Identify which cell holds the provided text, then report its [X, Y] central coordinate. 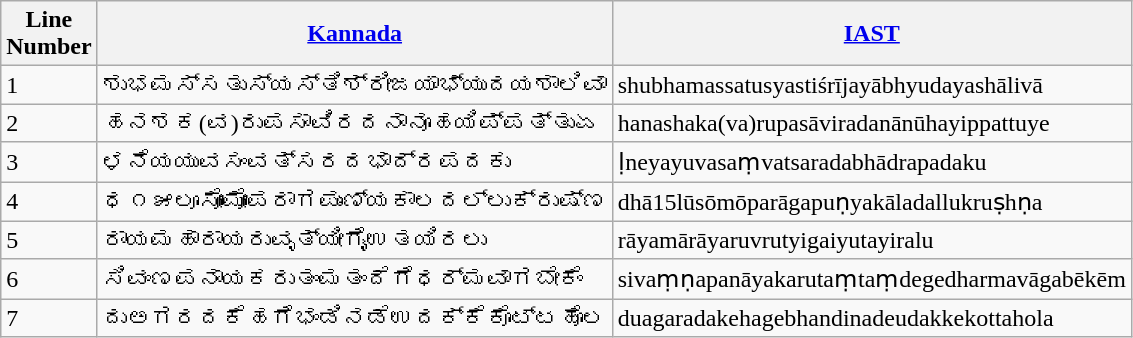
1 [49, 85]
6 [49, 279]
dhā15lūsōmōparāgapuṇyakāladallukruṣhṇa [872, 202]
IAST [872, 34]
7 [49, 318]
ದುಅಗರದಕೆಹಗೆಭಂಡಿನಡೆಉದಕ್ಕೆಕೊಟ್ಟಹೊಲ [354, 318]
rāyamārāyaruvrutyigaiyutayiralu [872, 240]
hanashaka(va)rupasāviradanānūhayippattuye [872, 123]
ಹನಶಕ(ವ)ರುಪಸಾವಿರದನಾನೂಹಯಿಪ್ಪತ್ತುಏ [354, 123]
5 [49, 240]
LineNumber [49, 34]
4 [49, 202]
ಧ೧೫ಲೂಸೋಮೋಪರಾಗಪುಂಣ್ಯಕಾಲದಲ್ಲುಕ್ರುಷ್ಣ [354, 202]
ಸಿವಂಣಪನಾಯಕರುತಂಮತಂದೆಗೆಧರ್ಮವಾಗಬೇಕೆಂ [354, 279]
ಳನೆಯಯುವಸಂವತ್ಸರದಭಾದ್ರಪದಕು [354, 162]
ḷneyayuvasaṃvatsaradabhādrapadaku [872, 162]
Kannada [354, 34]
ರಾಯಮಹಾರಾಯರುವೃತ್ಯೀಗೈಉತಯಿರಲು [354, 240]
shubhamassatusyastiśrījayābhyudayashālivā [872, 85]
2 [49, 123]
3 [49, 162]
duagaradakehagebhandinadeudakkekottahola [872, 318]
sivaṃṇapanāyakarutaṃtaṃdegedharmavāgabēkēm [872, 279]
ಶುಭಮಸ್ಸತುಸ್ಯಸ್ತಿಶ್ರೀಜಯಾಭ್ಯುದಯಶಾಲಿವಾ [354, 85]
